Find where the given text appears and provide that cell's center as (x, y) coordinate. 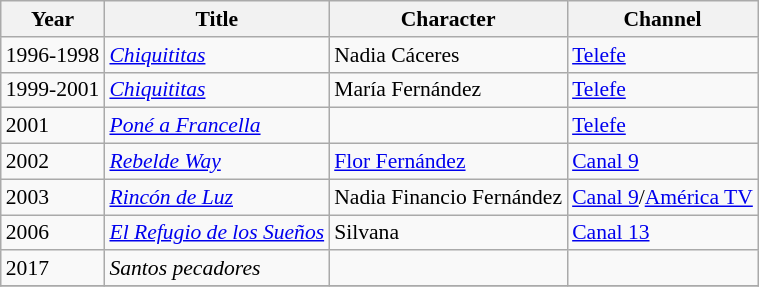
Title (216, 19)
2002 (53, 162)
Nadia Cáceres (448, 55)
2006 (53, 233)
Rincón de Luz (216, 197)
Canal 9 (662, 162)
Canal 13 (662, 233)
2001 (53, 126)
Silvana (448, 233)
El Refugio de los Sueños (216, 233)
1999-2001 (53, 90)
Rebelde Way (216, 162)
Flor Fernández (448, 162)
2017 (53, 269)
Channel (662, 19)
1996-1998 (53, 55)
Canal 9/América TV (662, 197)
Character (448, 19)
Poné a Francella (216, 126)
2003 (53, 197)
Year (53, 19)
Nadia Financio Fernández (448, 197)
María Fernández (448, 90)
Santos pecadores (216, 269)
